Capture the cell that displays the provided text and extract its (X, Y) central coordinate. 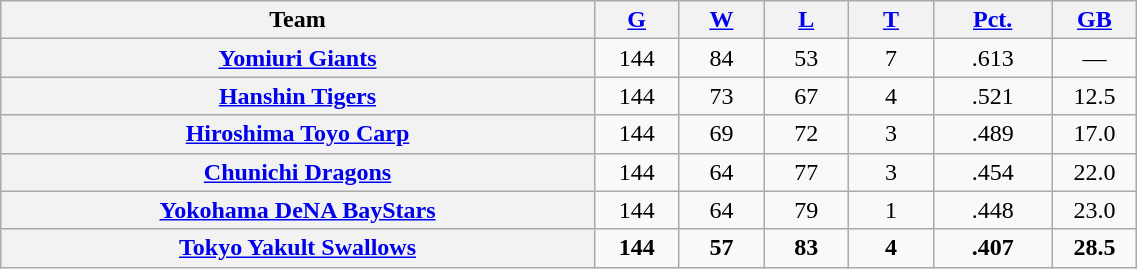
— (1094, 58)
69 (722, 134)
1 (892, 210)
Yokohama DeNA BayStars (298, 210)
Chunichi Dragons (298, 172)
12.5 (1094, 96)
Tokyo Yakult Swallows (298, 248)
.613 (992, 58)
L (806, 20)
7 (892, 58)
22.0 (1094, 172)
W (722, 20)
17.0 (1094, 134)
.489 (992, 134)
Hiroshima Toyo Carp (298, 134)
Team (298, 20)
Hanshin Tigers (298, 96)
73 (722, 96)
28.5 (1094, 248)
84 (722, 58)
23.0 (1094, 210)
Pct. (992, 20)
G (636, 20)
77 (806, 172)
57 (722, 248)
72 (806, 134)
.407 (992, 248)
83 (806, 248)
.521 (992, 96)
67 (806, 96)
.454 (992, 172)
79 (806, 210)
Yomiuri Giants (298, 58)
GB (1094, 20)
.448 (992, 210)
53 (806, 58)
T (892, 20)
